Identify which cell holds the provided text, then report its (x, y) central coordinate. 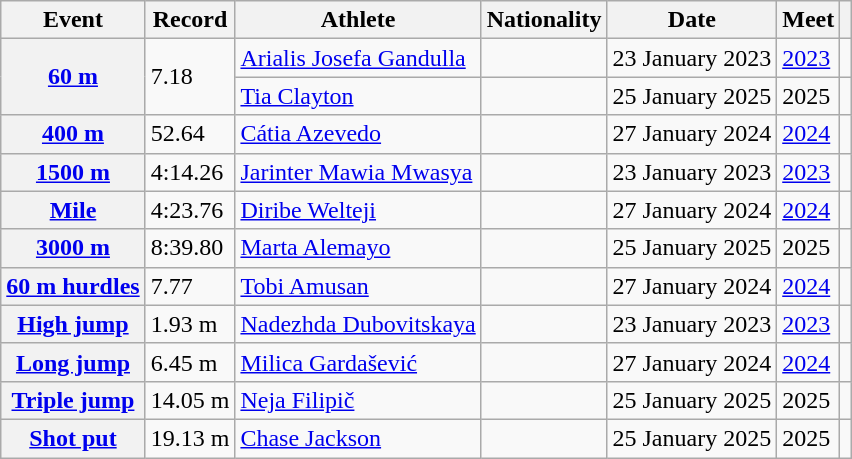
Shot put (73, 438)
Long jump (73, 362)
8:39.80 (190, 248)
Tia Clayton (358, 96)
Neja Filipič (358, 400)
Triple jump (73, 400)
4:14.26 (190, 172)
Date (692, 20)
14.05 m (190, 400)
Cátia Azevedo (358, 134)
Tobi Amusan (358, 286)
Chase Jackson (358, 438)
Event (73, 20)
3000 m (73, 248)
60 m hurdles (73, 286)
High jump (73, 324)
Meet (808, 20)
Mile (73, 210)
4:23.76 (190, 210)
19.13 m (190, 438)
Marta Alemayo (358, 248)
Record (190, 20)
7.18 (190, 77)
60 m (73, 77)
Athlete (358, 20)
400 m (73, 134)
Arialis Josefa Gandulla (358, 58)
1500 m (73, 172)
Nationality (544, 20)
6.45 m (190, 362)
Diribe Welteji (358, 210)
1.93 m (190, 324)
Milica Gardašević (358, 362)
52.64 (190, 134)
Nadezhda Dubovitskaya (358, 324)
7.77 (190, 286)
Jarinter Mawia Mwasya (358, 172)
